From the cell containing the given text, extract its center point as (x, y) coordinate. 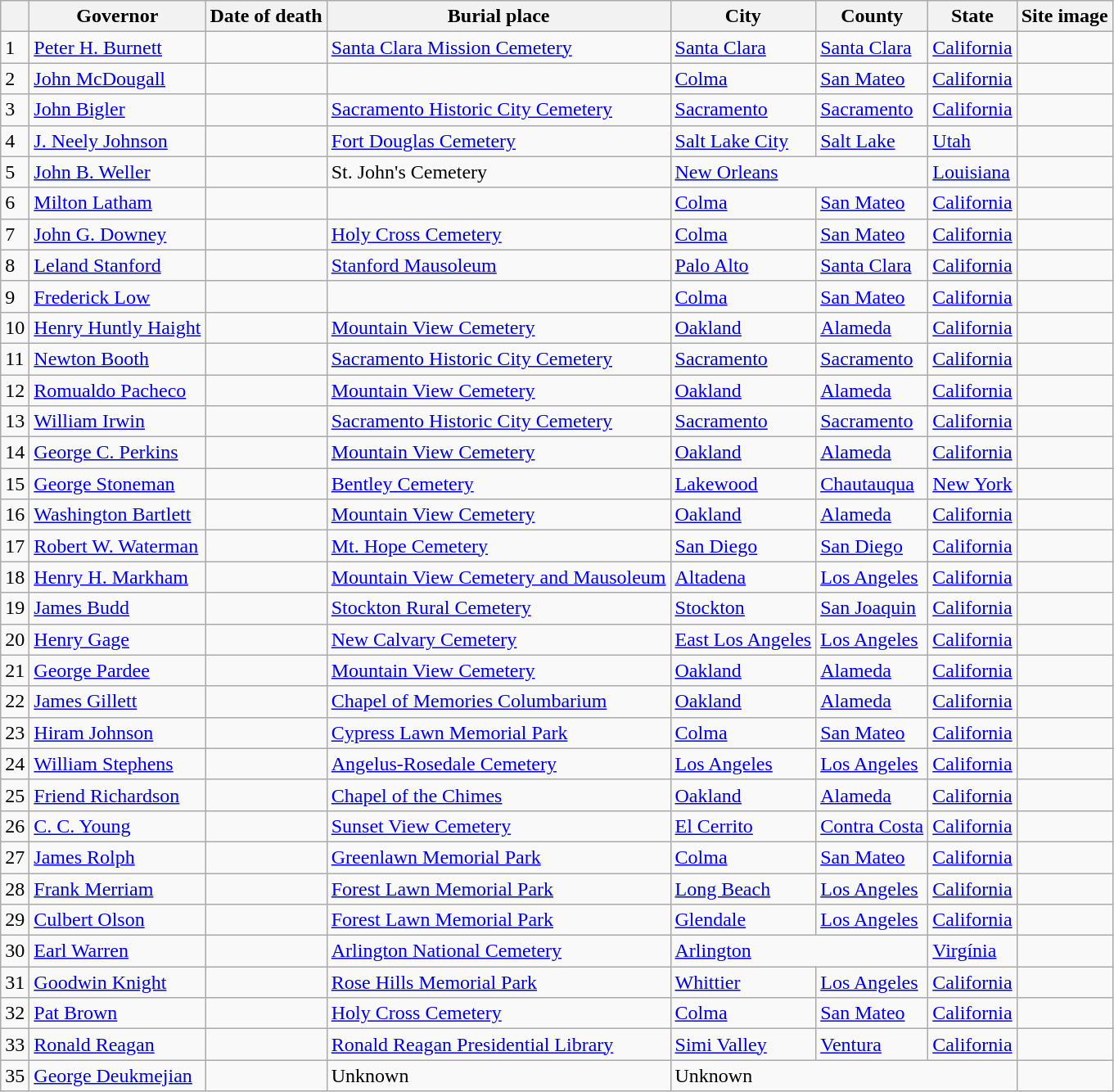
5 (15, 172)
Ronald Reagan (118, 1045)
6 (15, 203)
Stockton Rural Cemetery (498, 608)
14 (15, 453)
Cypress Lawn Memorial Park (498, 733)
25 (15, 795)
New Orleans (799, 172)
St. John's Cemetery (498, 172)
Robert W. Waterman (118, 546)
Date of death (266, 16)
23 (15, 733)
John McDougall (118, 79)
George C. Perkins (118, 453)
Utah (972, 141)
Milton Latham (118, 203)
12 (15, 390)
Chautauqua (873, 484)
Salt Lake City (743, 141)
Burial place (498, 16)
Angelus-Rosedale Cemetery (498, 764)
Altadena (743, 577)
Governor (118, 16)
21 (15, 670)
Virgínia (972, 951)
Chapel of the Chimes (498, 795)
2 (15, 79)
29 (15, 920)
Sunset View Cemetery (498, 826)
John B. Weller (118, 172)
Romualdo Pacheco (118, 390)
17 (15, 546)
Fort Douglas Cemetery (498, 141)
Pat Brown (118, 1013)
Goodwin Knight (118, 982)
William Stephens (118, 764)
Ventura (873, 1045)
James Budd (118, 608)
9 (15, 296)
1 (15, 47)
15 (15, 484)
13 (15, 422)
Palo Alto (743, 265)
James Rolph (118, 857)
33 (15, 1045)
Chapel of Memories Columbarium (498, 702)
Henry H. Markham (118, 577)
28 (15, 888)
George Deukmejian (118, 1076)
East Los Angeles (743, 639)
22 (15, 702)
16 (15, 515)
26 (15, 826)
Ronald Reagan Presidential Library (498, 1045)
County (873, 16)
Lakewood (743, 484)
Culbert Olson (118, 920)
Contra Costa (873, 826)
Friend Richardson (118, 795)
Glendale (743, 920)
18 (15, 577)
24 (15, 764)
Arlington (799, 951)
7 (15, 234)
Santa Clara Mission Cemetery (498, 47)
William Irwin (118, 422)
19 (15, 608)
Stockton (743, 608)
C. C. Young (118, 826)
Henry Huntly Haight (118, 327)
Whittier (743, 982)
Frederick Low (118, 296)
20 (15, 639)
City (743, 16)
Leland Stanford (118, 265)
Rose Hills Memorial Park (498, 982)
30 (15, 951)
8 (15, 265)
Salt Lake (873, 141)
11 (15, 359)
James Gillett (118, 702)
10 (15, 327)
Site image (1064, 16)
Mountain View Cemetery and Mausoleum (498, 577)
Peter H. Burnett (118, 47)
San Joaquin (873, 608)
Newton Booth (118, 359)
31 (15, 982)
4 (15, 141)
George Pardee (118, 670)
John G. Downey (118, 234)
Mt. Hope Cemetery (498, 546)
Henry Gage (118, 639)
Frank Merriam (118, 888)
John Bigler (118, 110)
Earl Warren (118, 951)
George Stoneman (118, 484)
3 (15, 110)
Stanford Mausoleum (498, 265)
27 (15, 857)
Greenlawn Memorial Park (498, 857)
32 (15, 1013)
Long Beach (743, 888)
State (972, 16)
Simi Valley (743, 1045)
Washington Bartlett (118, 515)
35 (15, 1076)
Hiram Johnson (118, 733)
J. Neely Johnson (118, 141)
New York (972, 484)
Bentley Cemetery (498, 484)
El Cerrito (743, 826)
Louisiana (972, 172)
New Calvary Cemetery (498, 639)
Arlington National Cemetery (498, 951)
